Capture the cell that displays the provided text and extract its [X, Y] central coordinate. 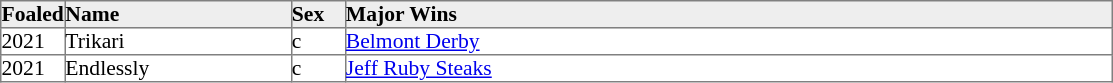
Jeff Ruby Steaks [728, 68]
Foaled [33, 14]
Endlessly [178, 68]
Major Wins [728, 14]
Name [178, 14]
Trikari [178, 42]
Sex [318, 14]
Belmont Derby [728, 42]
